Provide the [X, Y] coordinate of the cell's center where the given text is located.  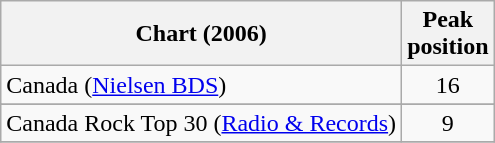
Canada Rock Top 30 (Radio & Records) [202, 123]
Canada (Nielsen BDS) [202, 85]
16 [448, 85]
9 [448, 123]
Chart (2006) [202, 34]
Peakposition [448, 34]
